Capture the cell that displays the provided text and extract its (X, Y) central coordinate. 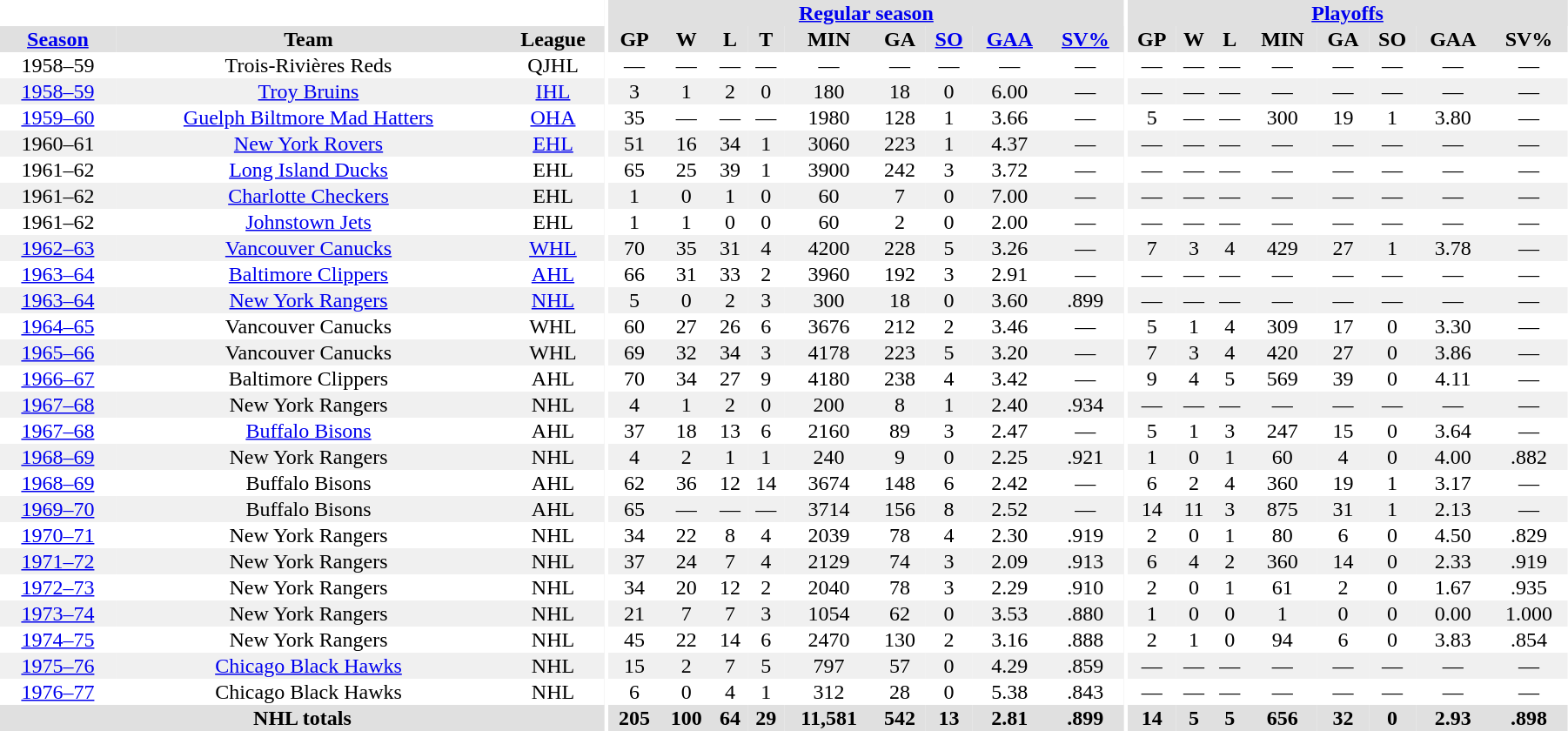
3.30 (1453, 326)
69 (634, 352)
3.17 (1453, 483)
.934 (1085, 405)
228 (900, 248)
1959–60 (57, 117)
Charlotte Checkers (308, 196)
205 (634, 718)
130 (900, 640)
.913 (1085, 561)
1971–72 (57, 561)
2.47 (1009, 431)
3.86 (1453, 352)
.882 (1529, 457)
2.09 (1009, 561)
.859 (1085, 666)
T (766, 39)
542 (900, 718)
25 (687, 170)
3.83 (1453, 640)
420 (1283, 352)
4178 (828, 352)
51 (634, 144)
3.80 (1453, 117)
3.16 (1009, 640)
3.66 (1009, 117)
3960 (828, 274)
797 (828, 666)
11,581 (828, 718)
.898 (1529, 718)
4.29 (1009, 666)
2.93 (1453, 718)
1974–75 (57, 640)
2040 (828, 587)
2.91 (1009, 274)
1962–63 (57, 248)
2470 (828, 640)
OHA (553, 117)
45 (634, 640)
180 (828, 91)
4200 (828, 248)
3.26 (1009, 248)
4.11 (1453, 379)
1054 (828, 614)
3674 (828, 483)
74 (900, 561)
2.25 (1009, 457)
94 (1283, 640)
Trois-Rivières Reds (308, 65)
5.38 (1009, 692)
128 (900, 117)
36 (687, 483)
192 (900, 274)
1964–65 (57, 326)
3900 (828, 170)
1975–76 (57, 666)
3.78 (1453, 248)
61 (1283, 587)
3.42 (1009, 379)
2.00 (1009, 222)
17 (1344, 326)
89 (900, 431)
2160 (828, 431)
3060 (828, 144)
1973–74 (57, 614)
4180 (828, 379)
2.81 (1009, 718)
148 (900, 483)
20 (687, 587)
NHL totals (303, 718)
875 (1283, 509)
240 (828, 457)
.880 (1085, 614)
569 (1283, 379)
3676 (828, 326)
.829 (1529, 535)
2.33 (1453, 561)
2.42 (1009, 483)
16 (687, 144)
3.53 (1009, 614)
.910 (1085, 587)
New York Rovers (308, 144)
2.13 (1453, 509)
.843 (1085, 692)
212 (900, 326)
1965–66 (57, 352)
3.64 (1453, 431)
1960–61 (57, 144)
11 (1194, 509)
1976–77 (57, 692)
100 (687, 718)
2039 (828, 535)
3.46 (1009, 326)
26 (729, 326)
656 (1283, 718)
64 (729, 718)
3.72 (1009, 170)
1966–67 (57, 379)
2.29 (1009, 587)
2129 (828, 561)
309 (1283, 326)
312 (828, 692)
429 (1283, 248)
24 (687, 561)
2.40 (1009, 405)
28 (900, 692)
3.20 (1009, 352)
2.52 (1009, 509)
29 (766, 718)
Regular season (866, 13)
0.00 (1453, 614)
Playoffs (1347, 13)
6.00 (1009, 91)
4.50 (1453, 535)
.921 (1085, 457)
League (553, 39)
Team (308, 39)
Season (57, 39)
156 (900, 509)
3.60 (1009, 300)
Long Island Ducks (308, 170)
QJHL (553, 65)
1970–71 (57, 535)
Guelph Biltmore Mad Hatters (308, 117)
7.00 (1009, 196)
33 (729, 274)
IHL (553, 91)
1969–70 (57, 509)
2.30 (1009, 535)
.935 (1529, 587)
80 (1283, 535)
3714 (828, 509)
242 (900, 170)
1.67 (1453, 587)
.854 (1529, 640)
57 (900, 666)
66 (634, 274)
21 (634, 614)
Troy Bruins (308, 91)
200 (828, 405)
Johnstown Jets (308, 222)
1972–73 (57, 587)
238 (900, 379)
1980 (828, 117)
.888 (1085, 640)
247 (1283, 431)
1.000 (1529, 614)
4.37 (1009, 144)
4.00 (1453, 457)
